Return the [X, Y] coordinate for the center point of the cell that contains the specified text.  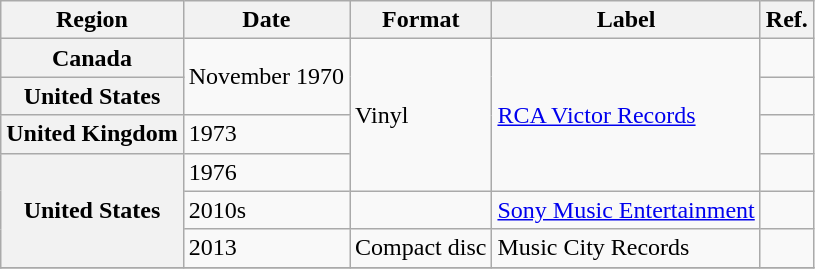
Region [92, 20]
1973 [266, 134]
Vinyl [421, 115]
Date [266, 20]
United Kingdom [92, 134]
1976 [266, 172]
RCA Victor Records [626, 115]
Label [626, 20]
Format [421, 20]
2013 [266, 248]
Music City Records [626, 248]
Compact disc [421, 248]
Sony Music Entertainment [626, 210]
2010s [266, 210]
Ref. [786, 20]
November 1970 [266, 77]
Canada [92, 58]
